Identify which cell holds the provided text, then report its [X, Y] central coordinate. 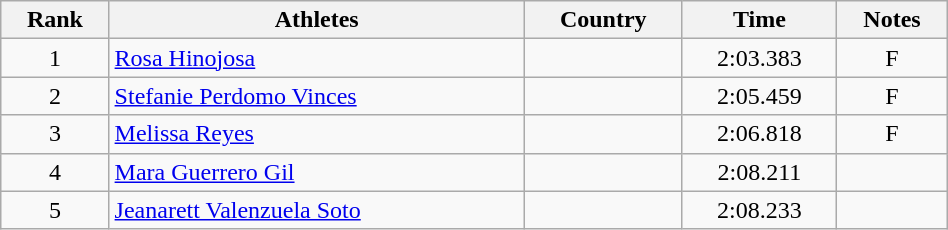
3 [55, 134]
Rosa Hinojosa [316, 58]
Time [760, 20]
Athletes [316, 20]
2:06.818 [760, 134]
2 [55, 96]
Stefanie Perdomo Vinces [316, 96]
2:08.211 [760, 172]
Melissa Reyes [316, 134]
Country [603, 20]
Rank [55, 20]
Mara Guerrero Gil [316, 172]
2:08.233 [760, 210]
4 [55, 172]
Notes [892, 20]
Jeanarett Valenzuela Soto [316, 210]
2:05.459 [760, 96]
5 [55, 210]
1 [55, 58]
2:03.383 [760, 58]
